Identify which cell holds the provided text, then report its [X, Y] central coordinate. 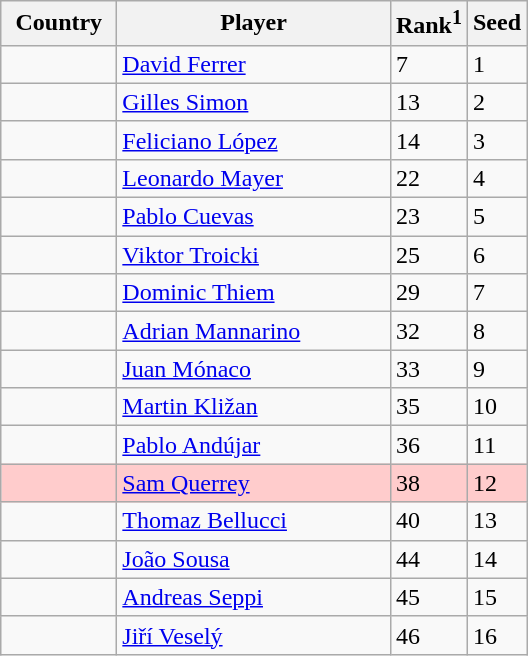
Adrian Mannarino [254, 331]
Country [59, 24]
25 [428, 255]
46 [428, 635]
Sam Querrey [254, 483]
Thomaz Bellucci [254, 521]
Pablo Cuevas [254, 217]
Martin Kližan [254, 407]
Jiří Veselý [254, 635]
Player [254, 24]
5 [496, 217]
38 [428, 483]
Leonardo Mayer [254, 178]
Seed [496, 24]
12 [496, 483]
Dominic Thiem [254, 293]
33 [428, 369]
45 [428, 597]
9 [496, 369]
Andreas Seppi [254, 597]
36 [428, 445]
Pablo Andújar [254, 445]
Rank1 [428, 24]
44 [428, 559]
Feliciano López [254, 140]
João Sousa [254, 559]
Viktor Troicki [254, 255]
23 [428, 217]
29 [428, 293]
6 [496, 255]
1 [496, 64]
15 [496, 597]
35 [428, 407]
22 [428, 178]
32 [428, 331]
40 [428, 521]
3 [496, 140]
11 [496, 445]
2 [496, 102]
8 [496, 331]
4 [496, 178]
David Ferrer [254, 64]
16 [496, 635]
Gilles Simon [254, 102]
10 [496, 407]
Juan Mónaco [254, 369]
